Capture the cell that displays the provided text and extract its (x, y) central coordinate. 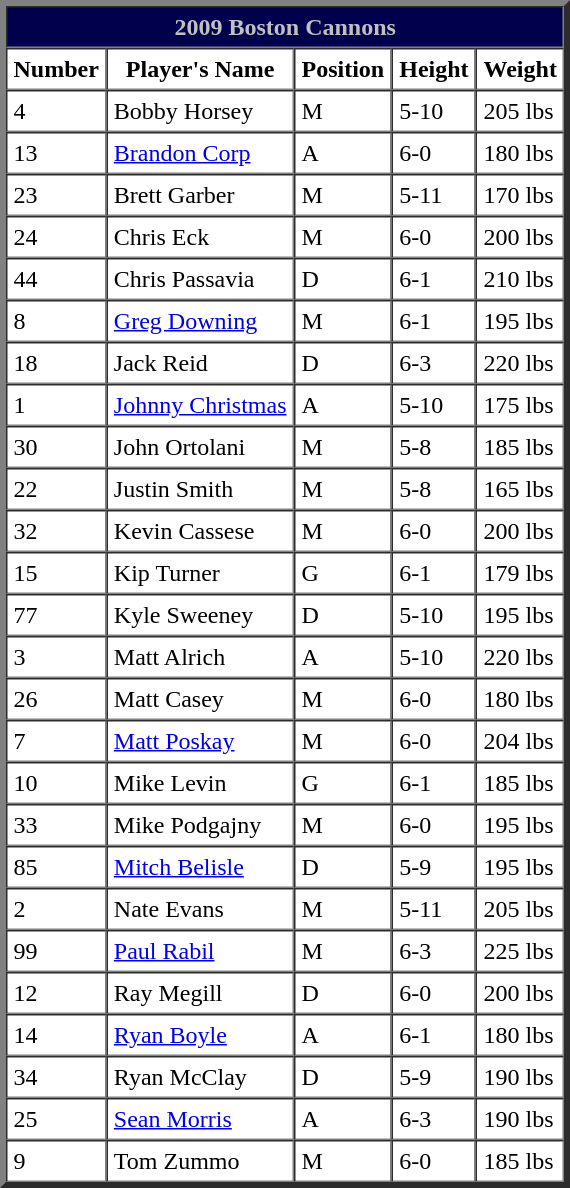
John Ortolani (200, 447)
Mitch Belisle (200, 867)
Chris Eck (200, 237)
85 (56, 867)
Ryan McClay (200, 1077)
Player's Name (200, 69)
7 (56, 741)
2 (56, 909)
77 (56, 615)
10 (56, 783)
Ray Megill (200, 993)
Weight (520, 69)
Justin Smith (200, 489)
30 (56, 447)
22 (56, 489)
99 (56, 951)
175 lbs (520, 405)
24 (56, 237)
13 (56, 153)
33 (56, 825)
Chris Passavia (200, 279)
Matt Casey (200, 699)
Kip Turner (200, 573)
44 (56, 279)
Mike Levin (200, 783)
204 lbs (520, 741)
34 (56, 1077)
210 lbs (520, 279)
1 (56, 405)
4 (56, 111)
Mike Podgajny (200, 825)
Height (434, 69)
8 (56, 321)
3 (56, 657)
9 (56, 1161)
Ryan Boyle (200, 1035)
170 lbs (520, 195)
2009 Boston Cannons (285, 27)
12 (56, 993)
Paul Rabil (200, 951)
Kevin Cassese (200, 531)
Matt Alrich (200, 657)
Brett Garber (200, 195)
14 (56, 1035)
Sean Morris (200, 1119)
18 (56, 363)
32 (56, 531)
179 lbs (520, 573)
Jack Reid (200, 363)
15 (56, 573)
Bobby Horsey (200, 111)
Number (56, 69)
165 lbs (520, 489)
25 (56, 1119)
Tom Zummo (200, 1161)
Matt Poskay (200, 741)
Nate Evans (200, 909)
Brandon Corp (200, 153)
26 (56, 699)
Greg Downing (200, 321)
Position (343, 69)
23 (56, 195)
225 lbs (520, 951)
Kyle Sweeney (200, 615)
Johnny Christmas (200, 405)
